For the text-containing cell, return its midpoint in [X, Y] coordinate format. 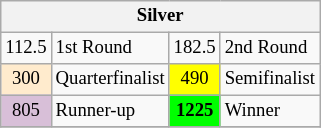
805 [26, 112]
Runner-up [110, 112]
Silver [160, 16]
1225 [194, 112]
Quarterfinalist [110, 80]
2nd Round [270, 48]
1st Round [110, 48]
490 [194, 80]
182.5 [194, 48]
300 [26, 80]
112.5 [26, 48]
Winner [270, 112]
Semifinalist [270, 80]
